Output the [x, y] coordinate of the center of the cell containing the given text.  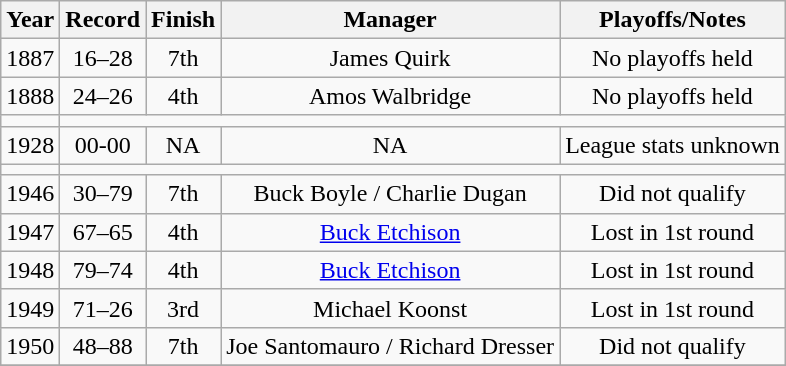
79–74 [103, 270]
1949 [30, 308]
00-00 [103, 145]
James Quirk [390, 58]
Amos Walbridge [390, 96]
1950 [30, 346]
Manager [390, 20]
30–79 [103, 194]
1946 [30, 194]
48–88 [103, 346]
Year [30, 20]
16–28 [103, 58]
League stats unknown [673, 145]
1887 [30, 58]
67–65 [103, 232]
Record [103, 20]
Playoffs/Notes [673, 20]
Buck Boyle / Charlie Dugan [390, 194]
Finish [184, 20]
Joe Santomauro / Richard Dresser [390, 346]
1947 [30, 232]
3rd [184, 308]
1928 [30, 145]
71–26 [103, 308]
1948 [30, 270]
Michael Koonst [390, 308]
24–26 [103, 96]
1888 [30, 96]
